From the cell containing the given text, extract its center point as [x, y] coordinate. 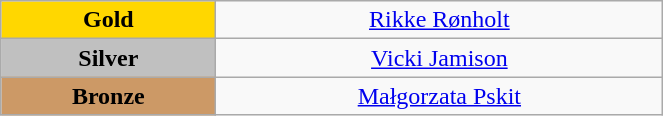
Gold [108, 20]
Vicki Jamison [440, 58]
Rikke Rønholt [440, 20]
Silver [108, 58]
Małgorzata Pskit [440, 96]
Bronze [108, 96]
